Find where the given text appears and provide that cell's center as (x, y) coordinate. 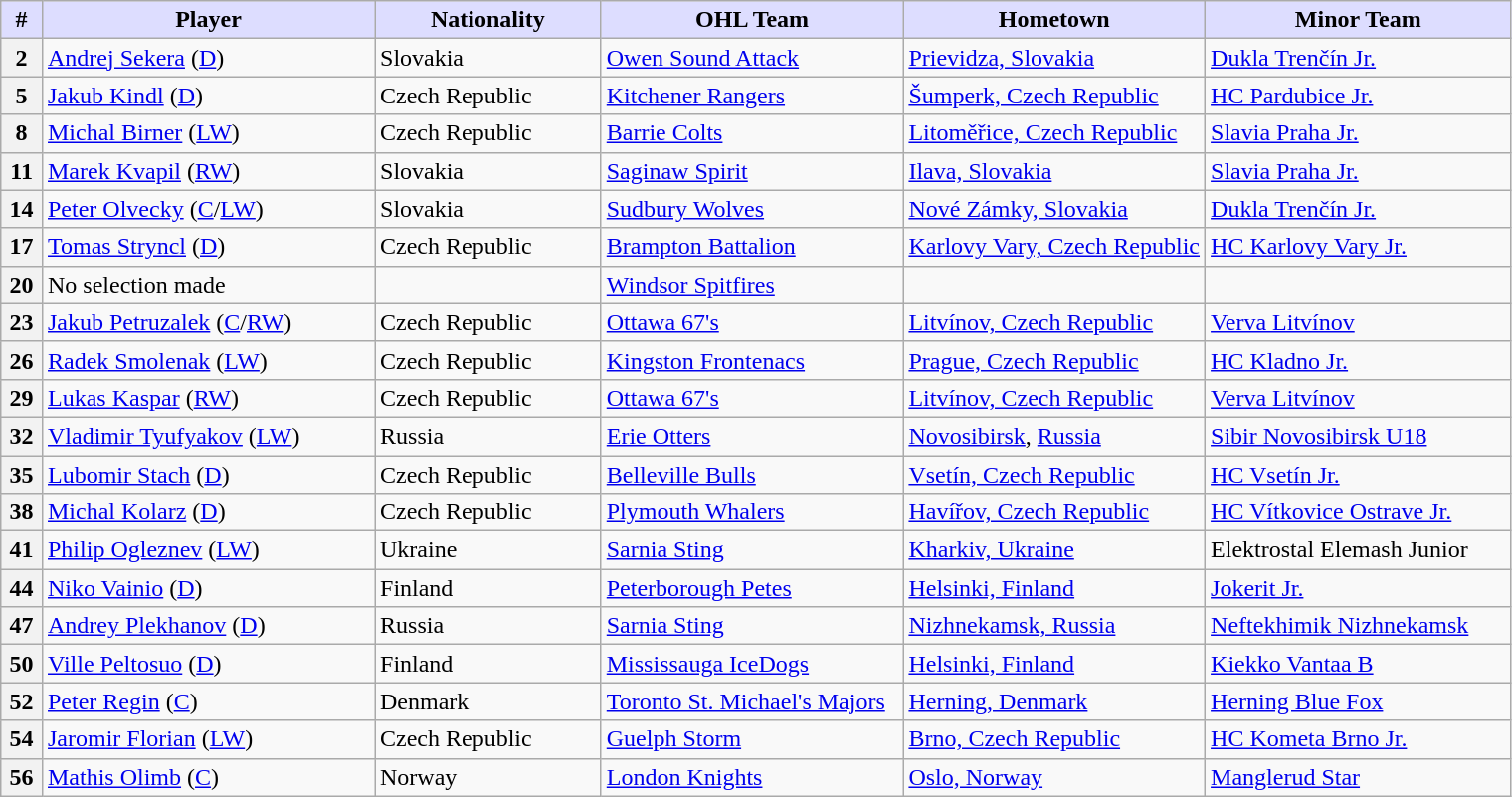
38 (22, 512)
Erie Otters (752, 436)
Tomas Stryncl (D) (208, 247)
Ilava, Slovakia (1054, 171)
Novosibirsk, Russia (1054, 436)
Sudbury Wolves (752, 209)
Manglerud Star (1359, 777)
Jakub Kindl (D) (208, 96)
London Knights (752, 777)
Saginaw Spirit (752, 171)
Ukraine (487, 550)
41 (22, 550)
Brno, Czech Republic (1054, 739)
5 (22, 96)
Nationality (487, 20)
Norway (487, 777)
# (22, 20)
Windsor Spitfires (752, 285)
HC Pardubice Jr. (1359, 96)
44 (22, 588)
HC Kometa Brno Jr. (1359, 739)
HC Vsetín Jr. (1359, 475)
OHL Team (752, 20)
Guelph Storm (752, 739)
Nové Zámky, Slovakia (1054, 209)
Peter Regin (C) (208, 701)
8 (22, 133)
Lubomir Stach (D) (208, 475)
11 (22, 171)
Plymouth Whalers (752, 512)
Prague, Czech Republic (1054, 360)
Prievidza, Slovakia (1054, 58)
HC Karlovy Vary Jr. (1359, 247)
Barrie Colts (752, 133)
HC Kladno Jr. (1359, 360)
Ville Peltosuo (D) (208, 664)
20 (22, 285)
56 (22, 777)
Michal Kolarz (D) (208, 512)
54 (22, 739)
Marek Kvapil (RW) (208, 171)
29 (22, 398)
50 (22, 664)
Radek Smolenak (LW) (208, 360)
Hometown (1054, 20)
Kharkiv, Ukraine (1054, 550)
Sibir Novosibirsk U18 (1359, 436)
Jokerit Jr. (1359, 588)
52 (22, 701)
Havířov, Czech Republic (1054, 512)
Michal Birner (LW) (208, 133)
Vsetín, Czech Republic (1054, 475)
26 (22, 360)
14 (22, 209)
23 (22, 322)
32 (22, 436)
Toronto St. Michael's Majors (752, 701)
Jaromir Florian (LW) (208, 739)
17 (22, 247)
Oslo, Norway (1054, 777)
Herning Blue Fox (1359, 701)
Minor Team (1359, 20)
Kitchener Rangers (752, 96)
Herning, Denmark (1054, 701)
47 (22, 626)
Mathis Olimb (C) (208, 777)
Mississauga IceDogs (752, 664)
Karlovy Vary, Czech Republic (1054, 247)
Niko Vainio (D) (208, 588)
Kiekko Vantaa B (1359, 664)
Kingston Frontenacs (752, 360)
Litoměřice, Czech Republic (1054, 133)
No selection made (208, 285)
Andrej Sekera (D) (208, 58)
35 (22, 475)
Lukas Kaspar (RW) (208, 398)
Peterborough Petes (752, 588)
Player (208, 20)
Vladimir Tyufyakov (LW) (208, 436)
HC Vítkovice Ostrave Jr. (1359, 512)
Brampton Battalion (752, 247)
Neftekhimik Nizhnekamsk (1359, 626)
Andrey Plekhanov (D) (208, 626)
2 (22, 58)
Jakub Petruzalek (C/RW) (208, 322)
Peter Olvecky (C/LW) (208, 209)
Šumperk, Czech Republic (1054, 96)
Elektrostal Elemash Junior (1359, 550)
Belleville Bulls (752, 475)
Philip Ogleznev (LW) (208, 550)
Owen Sound Attack (752, 58)
Denmark (487, 701)
Nizhnekamsk, Russia (1054, 626)
